Detect which cell encompasses the target text, then output its (X, Y) center coordinate. 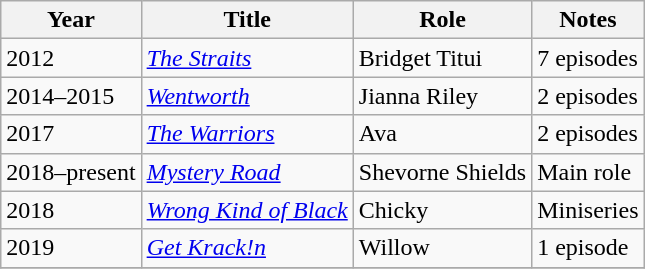
Mystery Road (247, 172)
Miniseries (588, 210)
Jianna Riley (442, 96)
2014–2015 (71, 96)
Title (247, 20)
The Warriors (247, 134)
Year (71, 20)
2018–present (71, 172)
1 episode (588, 248)
The Straits (247, 58)
Ava (442, 134)
2012 (71, 58)
Wentworth (247, 96)
Shevorne Shields (442, 172)
Chicky (442, 210)
Wrong Kind of Black (247, 210)
Bridget Titui (442, 58)
Notes (588, 20)
Main role (588, 172)
2019 (71, 248)
7 episodes (588, 58)
Role (442, 20)
Willow (442, 248)
2018 (71, 210)
2017 (71, 134)
Get Krack!n (247, 248)
